Locate the cell with the specified text and output its (X, Y) center coordinate. 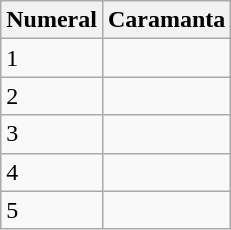
Numeral (52, 20)
3 (52, 134)
1 (52, 58)
Caramanta (166, 20)
2 (52, 96)
4 (52, 172)
5 (52, 210)
